Find where the given text appears and provide that cell's center as (X, Y) coordinate. 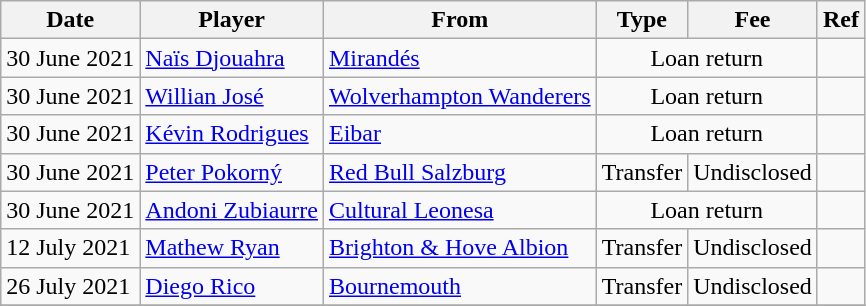
Fee (753, 20)
12 July 2021 (70, 248)
From (460, 20)
Ref (840, 20)
Willian José (232, 96)
Eibar (460, 134)
Andoni Zubiaurre (232, 210)
26 July 2021 (70, 286)
Player (232, 20)
Kévin Rodrigues (232, 134)
Cultural Leonesa (460, 210)
Peter Pokorný (232, 172)
Wolverhampton Wanderers (460, 96)
Type (642, 20)
Naïs Djouahra (232, 58)
Mathew Ryan (232, 248)
Bournemouth (460, 286)
Diego Rico (232, 286)
Mirandés (460, 58)
Brighton & Hove Albion (460, 248)
Date (70, 20)
Red Bull Salzburg (460, 172)
